Extract the [X, Y] coordinate from the center of the cell holding the provided text.  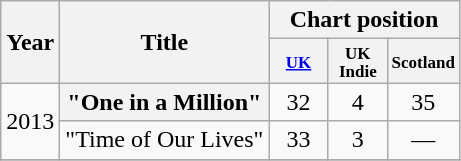
— [423, 140]
Title [164, 42]
33 [298, 140]
UK [298, 61]
"One in a Million" [164, 102]
Year [30, 42]
"Time of Our Lives" [164, 140]
UK Indie [358, 61]
Scotland [423, 61]
35 [423, 102]
4 [358, 102]
Chart position [364, 20]
2013 [30, 121]
3 [358, 140]
32 [298, 102]
